Detect which cell encompasses the target text, then output its [X, Y] center coordinate. 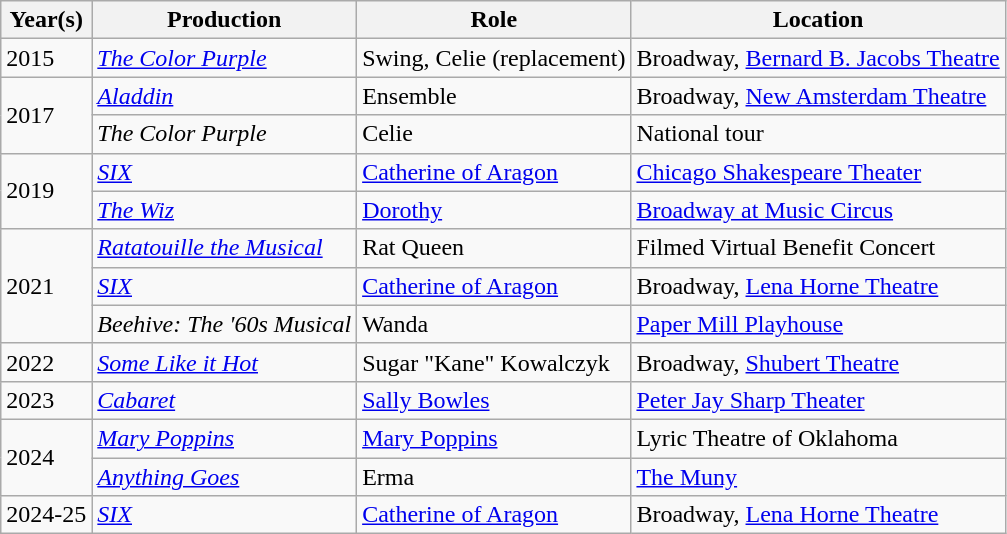
Peter Jay Sharp Theater [818, 400]
Role [494, 20]
2021 [46, 286]
Rat Queen [494, 248]
Year(s) [46, 20]
Sally Bowles [494, 400]
Ratatouille the Musical [224, 248]
Swing, Celie (replacement) [494, 58]
2017 [46, 115]
Wanda [494, 324]
National tour [818, 134]
2024-25 [46, 515]
Broadway, New Amsterdam Theatre [818, 96]
2015 [46, 58]
Aladdin [224, 96]
Production [224, 20]
Paper Mill Playhouse [818, 324]
2019 [46, 191]
Chicago Shakespeare Theater [818, 172]
Broadway, Bernard B. Jacobs Theatre [818, 58]
Filmed Virtual Benefit Concert [818, 248]
Anything Goes [224, 477]
2024 [46, 457]
Location [818, 20]
Broadway, Shubert Theatre [818, 362]
2023 [46, 400]
Cabaret [224, 400]
Ensemble [494, 96]
Beehive: The '60s Musical [224, 324]
Some Like it Hot [224, 362]
Celie [494, 134]
Broadway at Music Circus [818, 210]
Erma [494, 477]
2022 [46, 362]
Sugar "Kane" Kowalczyk [494, 362]
The Wiz [224, 210]
The Muny [818, 477]
Lyric Theatre of Oklahoma [818, 438]
Dorothy [494, 210]
